Determine the [x, y] coordinate at the center of the cell enclosing the given text.  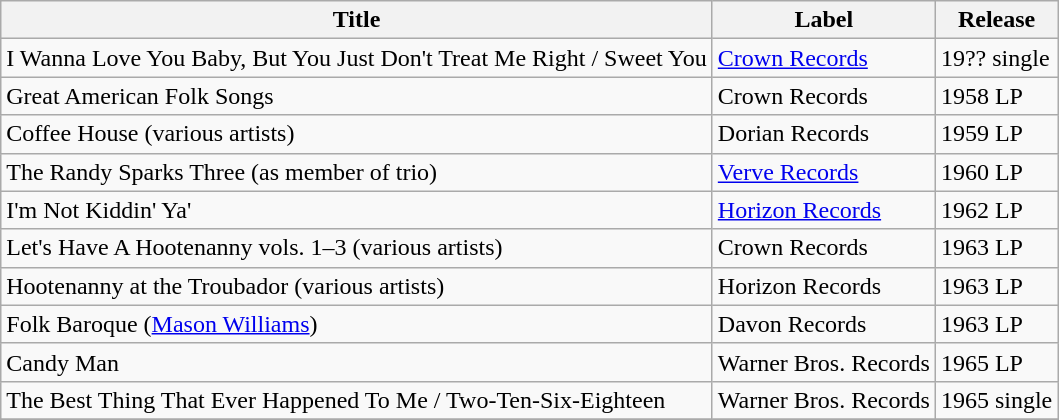
1959 LP [996, 134]
Verve Records [824, 172]
Folk Baroque (Mason Williams) [357, 324]
1960 LP [996, 172]
1962 LP [996, 210]
Candy Man [357, 362]
I'm Not Kiddin' Ya' [357, 210]
I Wanna Love You Baby, But You Just Don't Treat Me Right / Sweet You [357, 58]
Hootenanny at the Troubador (various artists) [357, 286]
Davon Records [824, 324]
The Randy Sparks Three (as member of trio) [357, 172]
1965 single [996, 400]
1958 LP [996, 96]
Release [996, 20]
Title [357, 20]
Label [824, 20]
Coffee House (various artists) [357, 134]
1965 LP [996, 362]
The Best Thing That Ever Happened To Me / Two-Ten-Six-Eighteen [357, 400]
19?? single [996, 58]
Let's Have A Hootenanny vols. 1–3 (various artists) [357, 248]
Great American Folk Songs [357, 96]
Dorian Records [824, 134]
